Return [X, Y] of the center of cell containing provided text 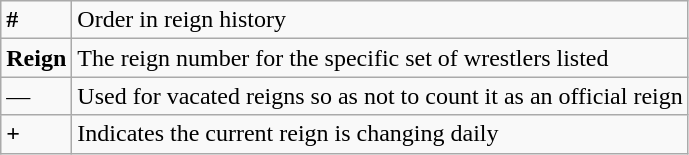
# [36, 20]
Reign [36, 58]
+ [36, 134]
Order in reign history [380, 20]
The reign number for the specific set of wrestlers listed [380, 58]
— [36, 96]
Indicates the current reign is changing daily [380, 134]
Used for vacated reigns so as not to count it as an official reign [380, 96]
